Output the (X, Y) coordinate of the center of the cell containing the given text.  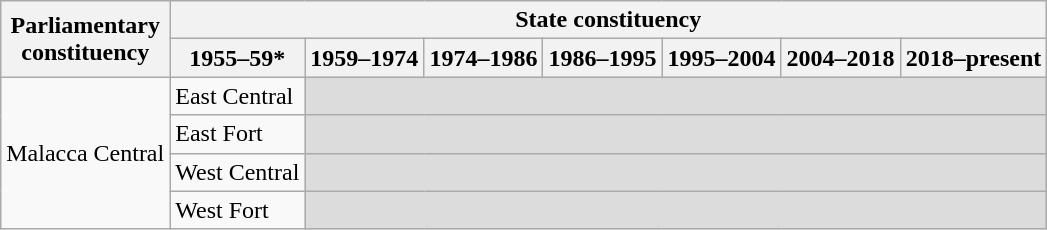
West Fort (238, 210)
1974–1986 (484, 58)
Parliamentaryconstituency (86, 39)
1959–1974 (364, 58)
Malacca Central (86, 153)
East Fort (238, 134)
State constituency (608, 20)
1995–2004 (722, 58)
1955–59* (238, 58)
East Central (238, 96)
2004–2018 (840, 58)
1986–1995 (602, 58)
2018–present (974, 58)
West Central (238, 172)
